Return [X, Y] of the center of cell containing provided text 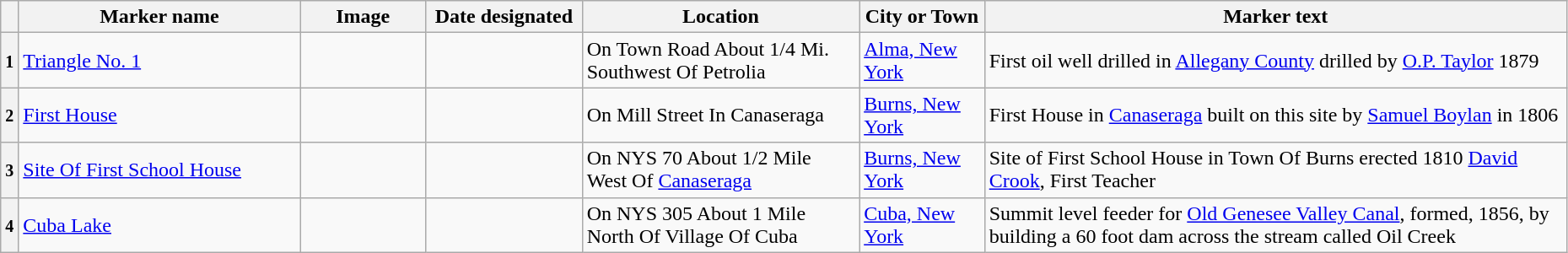
Cuba, New York [923, 224]
Alma, New York [923, 61]
On Mill Street In Canaseraga [720, 115]
Image [363, 17]
First House in Canaseraga built on this site by Samuel Boylan in 1806 [1275, 115]
On NYS 305 About 1 Mile North Of Village Of Cuba [720, 224]
City or Town [923, 17]
2 [10, 115]
First House [159, 115]
Triangle No. 1 [159, 61]
3 [10, 170]
Marker text [1275, 17]
Cuba Lake [159, 224]
Summit level feeder for Old Genesee Valley Canal, formed, 1856, by building a 60 foot dam across the stream called Oil Creek [1275, 224]
1 [10, 61]
4 [10, 224]
Location [720, 17]
First oil well drilled in Allegany County drilled by O.P. Taylor 1879 [1275, 61]
Date designated [504, 17]
Site of First School House in Town Of Burns erected 1810 David Crook, First Teacher [1275, 170]
Site Of First School House [159, 170]
On NYS 70 About 1/2 Mile West Of Canaseraga [720, 170]
Marker name [159, 17]
On Town Road About 1/4 Mi. Southwest Of Petrolia [720, 61]
